Search for the cell housing the specified text and yield its [x, y] center coordinate. 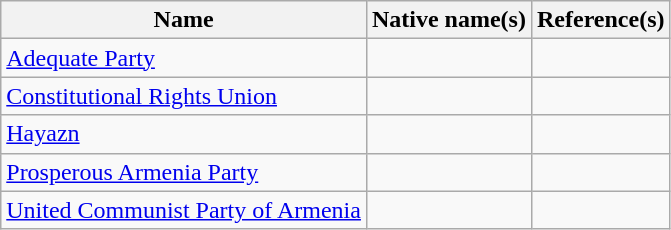
United Communist Party of Armenia [184, 210]
Constitutional Rights Union [184, 96]
Hayazn [184, 134]
Name [184, 20]
Adequate Party [184, 58]
Prosperous Armenia Party [184, 172]
Reference(s) [600, 20]
Native name(s) [448, 20]
